From the cell containing the given text, extract its center point as [x, y] coordinate. 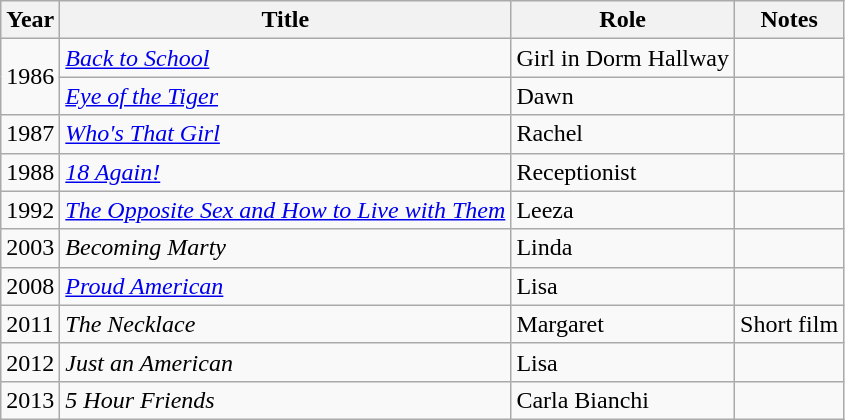
Title [286, 20]
18 Again! [286, 172]
5 Hour Friends [286, 400]
Girl in Dorm Hallway [623, 58]
Eye of the Tiger [286, 96]
Back to School [286, 58]
2003 [30, 248]
1992 [30, 210]
1988 [30, 172]
Short film [790, 324]
2011 [30, 324]
Leeza [623, 210]
Receptionist [623, 172]
Rachel [623, 134]
Carla Bianchi [623, 400]
Becoming Marty [286, 248]
2008 [30, 286]
2013 [30, 400]
Who's That Girl [286, 134]
Dawn [623, 96]
The Opposite Sex and How to Live with Them [286, 210]
Year [30, 20]
Linda [623, 248]
2012 [30, 362]
Margaret [623, 324]
1987 [30, 134]
The Necklace [286, 324]
Notes [790, 20]
1986 [30, 77]
Proud American [286, 286]
Just an American [286, 362]
Role [623, 20]
